Output the (x, y) coordinate of the center of the cell containing the given text.  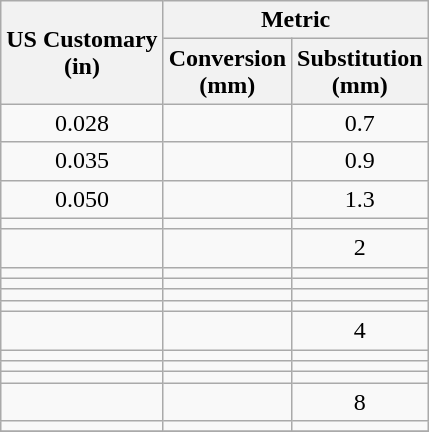
0.050 (82, 199)
US Customary(in) (82, 52)
Metric (296, 20)
4 (360, 330)
0.9 (360, 161)
8 (360, 402)
2 (360, 248)
0.035 (82, 161)
0.7 (360, 123)
Conversion(mm) (227, 72)
0.028 (82, 123)
Substitution(mm) (360, 72)
1.3 (360, 199)
